Find where the given text appears and provide that cell's center as (X, Y) coordinate. 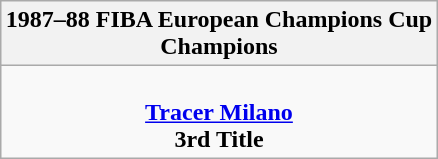
Tracer Milano 3rd Title (218, 112)
1987–88 FIBA European Champions CupChampions (218, 34)
